Scan for the cell matching the given text and deliver its [X, Y] coordinate at center. 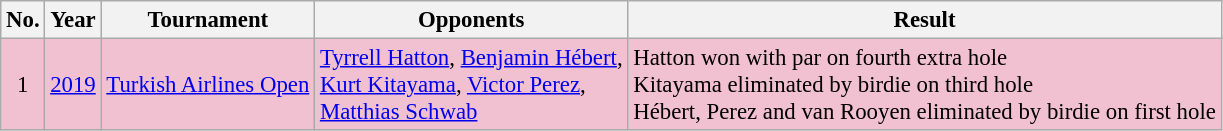
Result [924, 20]
Year [73, 20]
Hatton won with par on fourth extra holeKitayama eliminated by birdie on third holeHébert, Perez and van Rooyen eliminated by birdie on first hole [924, 85]
1 [23, 85]
Opponents [472, 20]
Tyrrell Hatton, Benjamin Hébert, Kurt Kitayama, Victor Perez, Matthias Schwab [472, 85]
2019 [73, 85]
No. [23, 20]
Tournament [208, 20]
Turkish Airlines Open [208, 85]
